Capture the cell that displays the provided text and extract its (x, y) central coordinate. 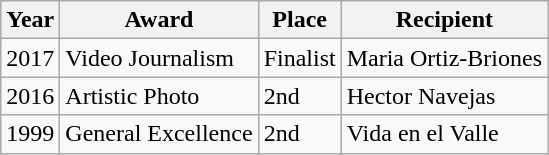
Video Journalism (159, 58)
2016 (30, 96)
General Excellence (159, 134)
2017 (30, 58)
Maria Ortiz-Briones (444, 58)
Artistic Photo (159, 96)
Year (30, 20)
Award (159, 20)
Hector Navejas (444, 96)
Vida en el Valle (444, 134)
1999 (30, 134)
Finalist (300, 58)
Recipient (444, 20)
Place (300, 20)
